Return the (X, Y) coordinate for the center point of the cell that contains the specified text.  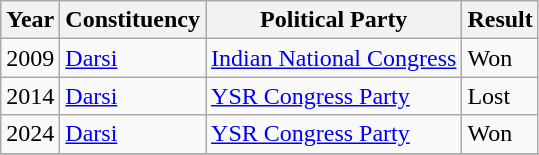
Year (30, 20)
2009 (30, 58)
2024 (30, 134)
Lost (500, 96)
Constituency (133, 20)
Result (500, 20)
Indian National Congress (334, 58)
2014 (30, 96)
Political Party (334, 20)
